Find where the given text appears and provide that cell's center as [X, Y] coordinate. 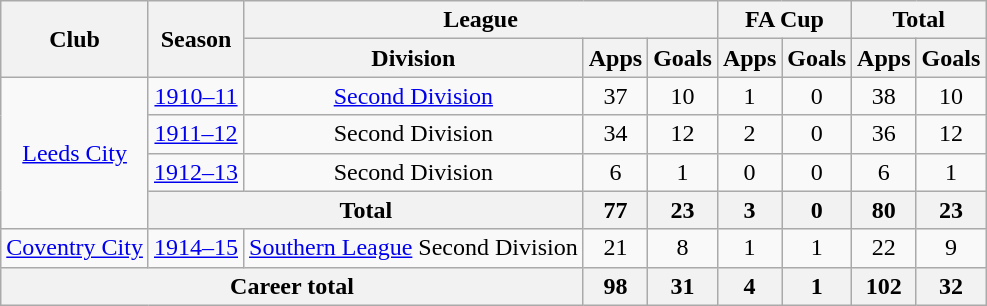
34 [615, 134]
Club [75, 39]
37 [615, 96]
102 [884, 286]
80 [884, 210]
3 [749, 210]
1912–13 [196, 172]
1910–11 [196, 96]
8 [683, 248]
21 [615, 248]
FA Cup [784, 20]
98 [615, 286]
Southern League Second Division [414, 248]
9 [951, 248]
Division [414, 58]
League [481, 20]
77 [615, 210]
22 [884, 248]
2 [749, 134]
Season [196, 39]
38 [884, 96]
Coventry City [75, 248]
1911–12 [196, 134]
Career total [292, 286]
32 [951, 286]
36 [884, 134]
4 [749, 286]
31 [683, 286]
Leeds City [75, 153]
1914–15 [196, 248]
